Scan for the cell matching the given text and deliver its (X, Y) coordinate at center. 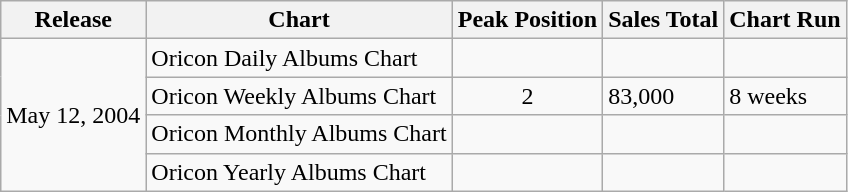
Oricon Monthly Albums Chart (299, 134)
Sales Total (664, 20)
Oricon Yearly Albums Chart (299, 172)
Oricon Daily Albums Chart (299, 58)
May 12, 2004 (74, 115)
Chart Run (785, 20)
Chart (299, 20)
Peak Position (527, 20)
83,000 (664, 96)
Oricon Weekly Albums Chart (299, 96)
8 weeks (785, 96)
2 (527, 96)
Release (74, 20)
